Determine the (x, y) coordinate at the center of the cell enclosing the given text.  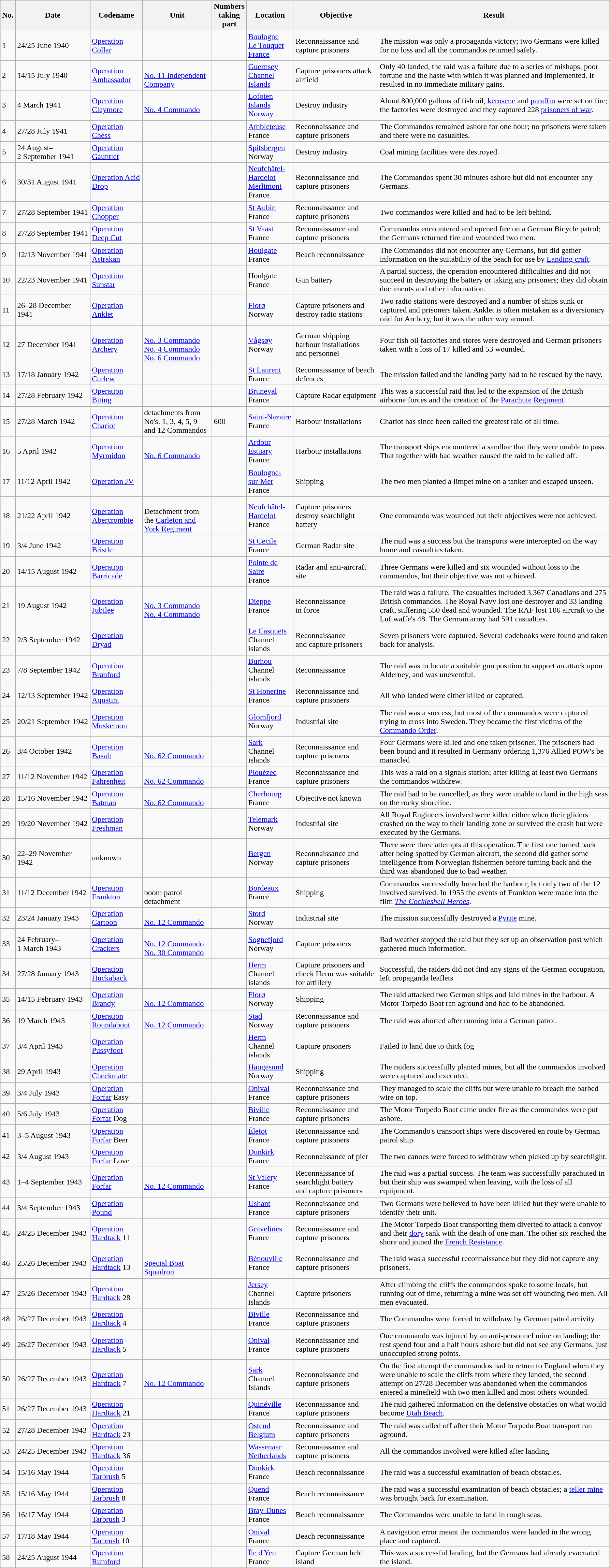
11/12 November 1942 (53, 777)
Two commandos were killed and had to be left behind. (494, 212)
51 (8, 1409)
Operation Archery (116, 345)
17/18 May 1944 (53, 1536)
14/15 July 1940 (53, 75)
56 (8, 1515)
Capture Radar equipment (336, 396)
Reconnaissance ofsearchlight batteryand capture prisoners (336, 1182)
Operation Freshman (116, 824)
The two men planted a limpet mine on a tanker and escaped unseen. (494, 481)
23/24 January 1943 (53, 918)
Operation Abercrombie (116, 515)
Stad Norway (270, 1021)
Operation Branford (116, 670)
Operation Aquatint (116, 695)
Operation Forfar Easy (116, 1093)
10 (8, 280)
The raid was a success but the transports were intercepted on the way home and casualties taken. (494, 545)
Objective not known (336, 798)
Capture prisoners and destroy radio stations (336, 310)
No. 3 CommandoNo. 4 CommandoNo. 6 Commando (177, 345)
50 (8, 1379)
5 (8, 152)
53 (8, 1451)
Operation Huckaback (116, 974)
Detachment from the Carleton and York Regiment (177, 515)
36 (8, 1021)
27/28 December 1943 (53, 1430)
40 (8, 1114)
43 (8, 1182)
Stord Norway (270, 918)
31 (8, 893)
24 February–1 March 1943 (53, 944)
7/8 September 1942 (53, 670)
8 (8, 233)
The Commandos spent 30 minutes ashore but did not encounter any Germans. (494, 182)
AmbleteuseFrance (270, 131)
3/4 June 1942 (53, 545)
The mission failed and the landing party had to be rescued by the navy. (494, 375)
19 August 1942 (53, 605)
The raid gathered information on the defensive obstacles on what would become Utah Beach. (494, 1409)
21 (8, 605)
Operation Fahrenheit (116, 777)
39 (8, 1093)
Operation Forfar Beer (116, 1135)
54 (8, 1472)
47 (8, 1293)
No. 12 CommandoNo. 30 Commando (177, 944)
Pointe de Saire France (270, 571)
Commandos encountered and opened fire on a German Bicycle patrol; the Germans returned fire and wounded two men. (494, 233)
Operation Forfar (116, 1182)
The raid was a success, but most of the commandos were captured trying to cross into Sweden. They became the first victims of the Commando Order. (494, 721)
detachments fromNo's. 1, 3, 4, 5, 9 and 12 Commandos (177, 421)
Two Germans were believed to have been killed but they were unable to identify their unit. (494, 1208)
19 March 1943 (53, 1021)
Reconnaissancein force (336, 605)
Operation Brandy (116, 999)
The raid attacked two German ships and laid mines in the harbour. A Motor Torpedo Boat ran aground and had to be abandoned. (494, 999)
VågsøyNorway (270, 345)
Four fish oil factories and stores were destroyed and German prisoners taken with a loss of 17 killed and 53 wounded. (494, 345)
Ostend Belgium (270, 1430)
22 (8, 640)
St LaurentFrance (270, 375)
32 (8, 918)
Operation Hardtack 23 (116, 1430)
3/4 August 1943 (53, 1156)
Operation Gauntlet (116, 152)
Dunkirk France (270, 1156)
FlorøNorway (270, 310)
About 800,000 gallons of fish oil, kerosene and paraffin were set on fire; the factories were destroyed and they captured 228 prisoners of war. (494, 105)
Reconnaissance of pier (336, 1156)
The raid was aborted after running into a German patrol. (494, 1021)
Bad weather stopped the raid but they set up an observation post which gathered much information. (494, 944)
Objective (336, 15)
St AubinFrance (270, 212)
Sark Channel Islands (270, 1379)
Haugesund Norway (270, 1071)
Operation Myrmidon (116, 451)
Florø Norway (270, 999)
Operation Checkmate (116, 1071)
Operation Curlew (116, 375)
The Commandos remained ashore for one hour; no prisoners were taken and there were no casualties. (494, 131)
Operation Roundabout (116, 1021)
9 (8, 254)
St VaastFrance (270, 233)
Failed to land due to thick fog (494, 1046)
Operation Cartoon (116, 918)
Operation Forfar Dog (116, 1114)
Operation Pussyfoot (116, 1046)
Reconnaissance of beach defences (336, 375)
German Radar site (336, 545)
boom patrol detachment (177, 893)
The raid was to locate a suitable gun position to support an attack upon Alderney, and was uneventful. (494, 670)
29 (8, 824)
17/18 January 1942 (53, 375)
Capture prisonersdestroy searchlight battery (336, 515)
This was a successful raid that led to the expansion of the British airborne forces and the creation of the Parachute Regiment. (494, 396)
12/13 November 1941 (53, 254)
Operation Claymore (116, 105)
The transport ships encountered a sandbar that they were unable to pass. That together with bad weather caused the raid to be called off. (494, 451)
St Honerine France (270, 695)
No. 11 Independent Company (177, 75)
Bray-Dunes France (270, 1515)
33 (8, 944)
41 (8, 1135)
13 (8, 375)
SpitsbergenNorway (270, 152)
Seven prisoners were captured. Several codebooks were found and taken back for analysis. (494, 640)
Wassenaar Netherlands (270, 1451)
Lofoten IslandsNorway (270, 105)
27 (8, 777)
Operation Chess (116, 131)
57 (8, 1536)
24 August–2 September 1941 (53, 152)
The Commando's transport ships were discovered en route by German patrol ship. (494, 1135)
Radar and anti-aircraft site (336, 571)
Quinéville France (270, 1409)
The mission was only a propaganda victory; two Germans were killed for no loss and all the commandos returned safely. (494, 45)
St Cecile France (270, 545)
Operation Anklet (116, 310)
Operation Hardtack 13 (116, 1263)
Operation Bristle (116, 545)
Operation Hardtack 21 (116, 1409)
24/25 June 1940 (53, 45)
Operation Acid Drop (116, 182)
Reconnaissanceand capture prisoners (336, 640)
Plouézec France (270, 777)
The Motor Torpedo Boat came under fire as the commandos were put ashore. (494, 1114)
The raid was a successful examination of beach obstacles. (494, 1472)
Operation Rumford (116, 1557)
Capture German held island (336, 1557)
Neufchâtel-Hardelot France (270, 515)
Operation Crackers (116, 944)
Operation Tarbrush 8 (116, 1494)
BoulogneLe TouquetFrance (270, 45)
38 (8, 1071)
Operation Musketoon (116, 721)
Saint-NazaireFrance (270, 421)
Result (494, 15)
All who landed were either killed or captured. (494, 695)
Operation Chopper (116, 212)
Unit (177, 15)
Operation Tarbrush 3 (116, 1515)
Boulogne-sur-Mer France (270, 481)
Operation Hardtack 28 (116, 1293)
Gun battery (336, 280)
The raiders successfully planted mines, but all the commandos involved were captured and executed. (494, 1071)
4 March 1941 (53, 105)
Gravelines France (270, 1233)
3 (8, 105)
14/15 February 1943 (53, 999)
Operation Batman (116, 798)
No. 6 Commando (177, 451)
Operation JV (116, 481)
3/4 October 1942 (53, 751)
The raid was a successful examination of beach obstacles; a teller mine was brought back for examination. (494, 1494)
This was a successful landing, but the Germans had already evacuated the island. (494, 1557)
Operation Hardtack 5 (116, 1344)
The Commandos were forced to withdraw by German patrol activity. (494, 1319)
DunkirkFrance (270, 1472)
The raid was a partial success. The team was successfully parachuted in but their ship was swamped when leaving, with the loss of all equipment. (494, 1182)
Életot France (270, 1135)
Four Germans were killed and one taken prisoner. The prisoners had been bound and it resulted in Germany ordering 1,376 Allied POW's be manacled (494, 751)
Reconnaissance (336, 670)
The mission successfully destroyed a Pyrite mine. (494, 918)
Operation Pound (116, 1208)
Telemark Norway (270, 824)
They managed to scale the cliffs but were unable to breach the barbed wire on top. (494, 1093)
17 (8, 481)
unknown (116, 858)
12 (8, 345)
DieppeFrance (270, 605)
Operation Chariot (116, 421)
11/12 April 1942 (53, 481)
37 (8, 1046)
11/12 December 1942 (53, 893)
Bordeaux France (270, 893)
58 (8, 1557)
Le Casquets Channel islands (270, 640)
3/4 April 1943 (53, 1046)
Île d'Yeu France (270, 1557)
Operation Ambassador (116, 75)
7 (8, 212)
Bénouville France (270, 1263)
48 (8, 1319)
No. (8, 15)
14/15 August 1942 (53, 571)
Ardour EstuaryFrance (270, 451)
Operation Hardtack 11 (116, 1233)
4 (8, 131)
6 (8, 182)
3/4 July 1943 (53, 1093)
600 (229, 421)
Jersey Channel islands (270, 1293)
30 (8, 858)
19/20 November 1942 (53, 824)
Operation Dryad (116, 640)
15 (8, 421)
Capture prisoners and check Herm was suitable for artillery (336, 974)
3–5 August 1943 (53, 1135)
16/17 May 1944 (53, 1515)
45 (8, 1233)
20 (8, 571)
5/6 July 1943 (53, 1114)
Operation Astrakan (116, 254)
23 (8, 670)
Operation Tarbrush 5 (116, 1472)
Operation Hardtack 7 (116, 1379)
Neufchâtel-HardelotMerlimontFrance (270, 182)
1 (8, 45)
27/28 January 1943 (53, 974)
Operation Basalt (116, 751)
27/28 March 1942 (53, 421)
14 (8, 396)
The raid was a successful reconnaissance but they did not capture any prisoners. (494, 1263)
22–29 November 1942 (53, 858)
2 (8, 75)
All the commandos involved were killed after landing. (494, 1451)
The Commandos did not encounter any Germans, but did gather information on the suitability of the beach for use by Landing craft. (494, 254)
26–28 December 1941 (53, 310)
Operation Hardtack 4 (116, 1319)
Numbers taking part (229, 15)
16 (8, 451)
21/22 April 1942 (53, 515)
No. 3 CommandoNo. 4 Commando (177, 605)
30/31 August 1941 (53, 182)
Sognefjord Norway (270, 944)
35 (8, 999)
3/4 September 1943 (53, 1208)
Operation Hardtack 36 (116, 1451)
One commando was wounded but their objectives were not achieved. (494, 515)
Bergen Norway (270, 858)
Operation Sunstar (116, 280)
52 (8, 1430)
The raid had to be cancelled, as they were unable to land in the high seas on the rocky shoreline. (494, 798)
15/16 November 1942 (53, 798)
42 (8, 1156)
1–4 September 1943 (53, 1182)
Special Boat Squadron (177, 1263)
27/28 February 1942 (53, 396)
Operation Collar (116, 45)
Operation Deep Cut (116, 233)
Quend France (270, 1494)
Ushant France (270, 1208)
29 April 1943 (53, 1071)
Location (270, 15)
Operation Forfar Love (116, 1156)
28 (8, 798)
19 (8, 545)
Capture prisoners attack airfield (336, 75)
Chariot has since been called the greatest raid of all time. (494, 421)
12/13 September 1942 (53, 695)
Successful, the raiders did not find any signs of the German occupation, left propaganda leaflets (494, 974)
11 (8, 310)
55 (8, 1494)
22/23 November 1941 (53, 280)
Codename (116, 15)
Operation Jubilee (116, 605)
Operation Biting (116, 396)
24/25 August 1944 (53, 1557)
18 (8, 515)
26 (8, 751)
BrunevalFrance (270, 396)
Three Germans were killed and six wounded without loss to the commandos, but their objective was not achieved. (494, 571)
Operation Barricade (116, 571)
49 (8, 1344)
25 (8, 721)
The raid was called off after their Motor Torpedo Boat transport ran aground. (494, 1430)
27 December 1941 (53, 345)
German shippingharbour installationsand personnel (336, 345)
Operation Tarbrush 10 (116, 1536)
Date (53, 15)
Glomfjord Norway (270, 721)
A navigation error meant the commandos were landed in the wrong place and captured. (494, 1536)
46 (8, 1263)
No. 4 Commando (177, 105)
Cherbourg France (270, 798)
24 (8, 695)
44 (8, 1208)
Coal mining facilities were destroyed. (494, 152)
GuernseyChannel Islands (270, 75)
Burhou Channel islands (270, 670)
5 April 1942 (53, 451)
34 (8, 974)
Operation Frankton (116, 893)
The two canoes were forced to withdraw when picked up by searchlight. (494, 1156)
The Commandos were unable to land in rough seas. (494, 1515)
St Valery France (270, 1182)
20/21 September 1942 (53, 721)
27/28 July 1941 (53, 131)
2/3 September 1942 (53, 640)
Sark Channel islands (270, 751)
This was a raid on a signals station; after killing at least two Germans the commandos withdrew. (494, 777)
